Return [X, Y] of the center of cell containing provided text 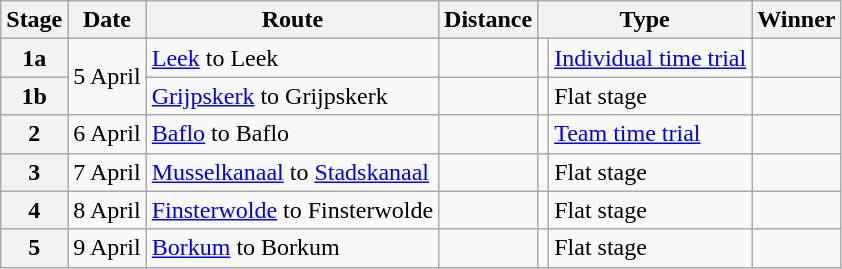
Baflo to Baflo [292, 134]
1a [34, 58]
5 April [107, 77]
8 April [107, 210]
3 [34, 172]
2 [34, 134]
Distance [488, 20]
Musselkanaal to Stadskanaal [292, 172]
5 [34, 248]
Borkum to Borkum [292, 248]
Route [292, 20]
Type [645, 20]
Finsterwolde to Finsterwolde [292, 210]
Date [107, 20]
Grijpskerk to Grijpskerk [292, 96]
Individual time trial [650, 58]
Leek to Leek [292, 58]
Winner [796, 20]
Team time trial [650, 134]
Stage [34, 20]
6 April [107, 134]
7 April [107, 172]
9 April [107, 248]
4 [34, 210]
1b [34, 96]
